Provide the (X, Y) coordinate of the cell's center where the given text is located.  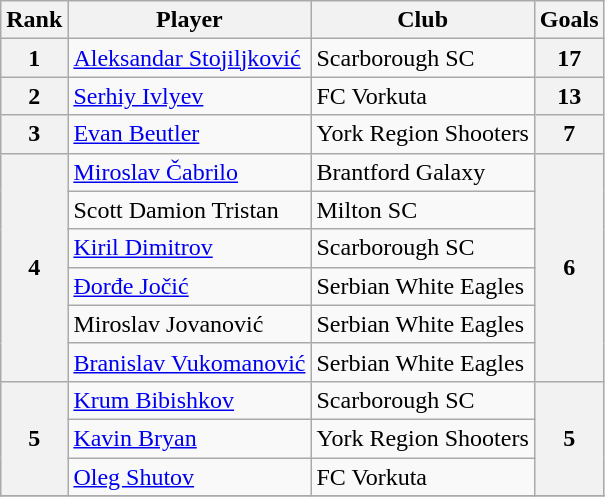
Goals (569, 20)
Serhiy Ivlyev (190, 96)
Branislav Vukomanović (190, 362)
Miroslav Čabrilo (190, 172)
Evan Beutler (190, 134)
Miroslav Jovanović (190, 324)
Kavin Bryan (190, 438)
17 (569, 58)
Scott Damion Tristan (190, 210)
Oleg Shutov (190, 477)
Club (422, 20)
13 (569, 96)
4 (34, 267)
Brantford Galaxy (422, 172)
Aleksandar Stojiljković (190, 58)
Rank (34, 20)
2 (34, 96)
Kiril Dimitrov (190, 248)
Milton SC (422, 210)
7 (569, 134)
Đorđe Jočić (190, 286)
Player (190, 20)
1 (34, 58)
Krum Bibishkov (190, 400)
6 (569, 267)
3 (34, 134)
